Output the [X, Y] coordinate of the center of the cell containing the given text.  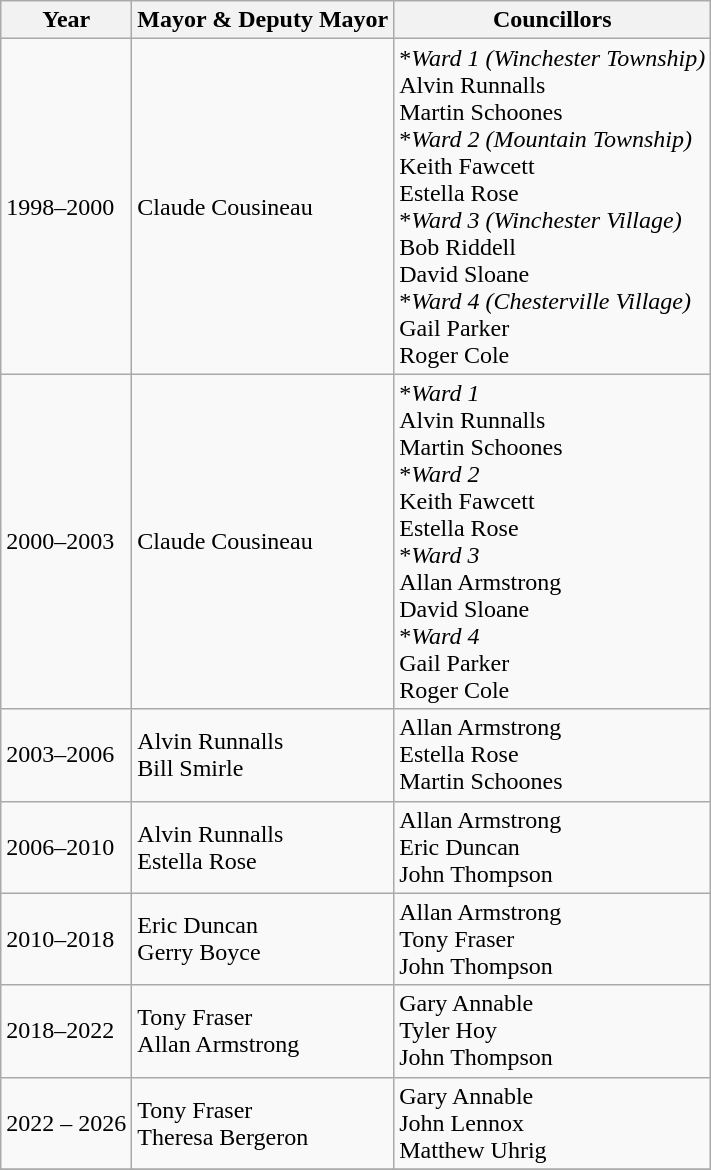
Eric DuncanGerry Boyce [263, 939]
2000–2003 [66, 542]
2006–2010 [66, 847]
Allan ArmstrongEric DuncanJohn Thompson [552, 847]
Allan ArmstrongEstella RoseMartin Schoones [552, 755]
Tony FraserTheresa Bergeron [263, 1123]
2003–2006 [66, 755]
Gary AnnableJohn LennoxMatthew Uhrig [552, 1123]
Mayor & Deputy Mayor [263, 20]
2010–2018 [66, 939]
Tony FraserAllan Armstrong [263, 1031]
*Ward 1Alvin Runnalls Martin Schoones*Ward 2Keith FawcettEstella Rose*Ward 3Allan ArmstrongDavid Sloane*Ward 4Gail ParkerRoger Cole [552, 542]
Allan ArmstrongTony FraserJohn Thompson [552, 939]
Gary AnnableTyler HoyJohn Thompson [552, 1031]
Alvin RunnallsBill Smirle [263, 755]
2018–2022 [66, 1031]
2022 – 2026 [66, 1123]
Councillors [552, 20]
Alvin RunnallsEstella Rose [263, 847]
1998–2000 [66, 206]
Year [66, 20]
